Extract the [X, Y] coordinate from the center of the cell holding the provided text.  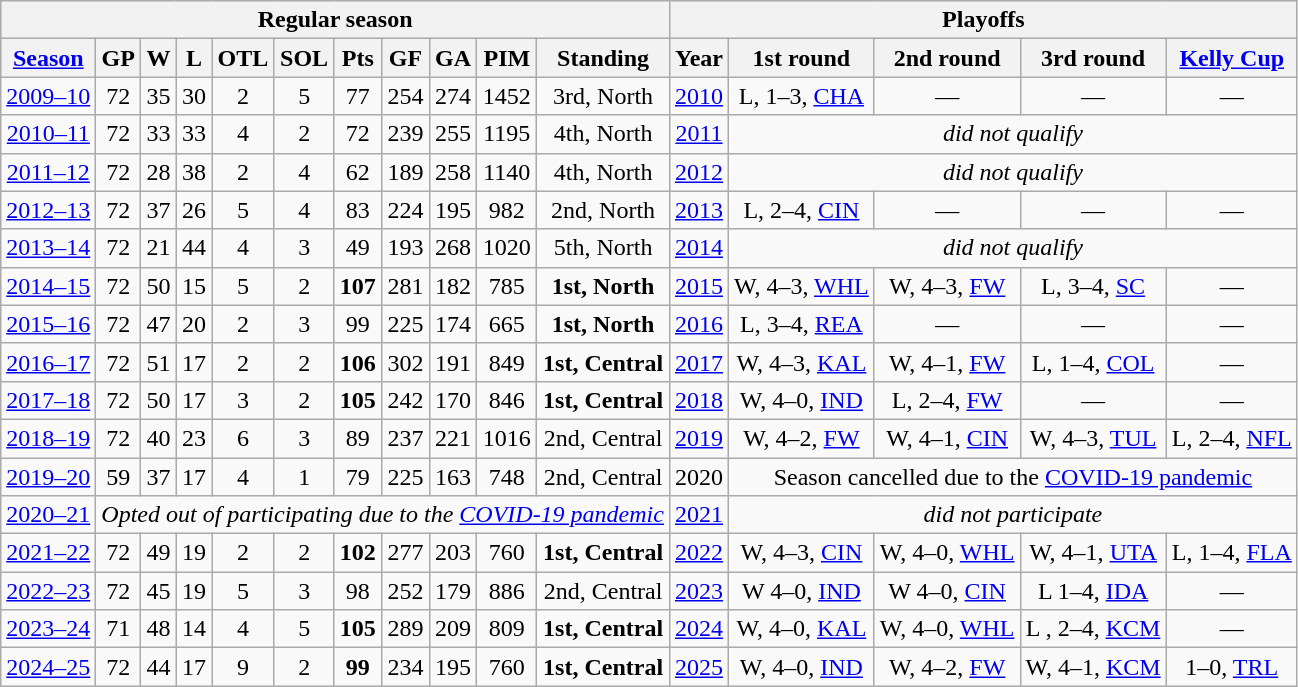
2016–17 [48, 362]
15 [194, 286]
1st round [802, 58]
2019–20 [48, 477]
W, 4–1, CIN [947, 438]
2022–23 [48, 591]
2019 [698, 438]
did not participate [1014, 515]
2016 [698, 324]
W, 4–3, CIN [802, 553]
L, 2–4, FW [947, 400]
2010 [698, 96]
83 [358, 210]
Season cancelled due to the COVID-19 pandemic [1014, 477]
SOL [304, 58]
77 [358, 96]
47 [158, 324]
182 [453, 286]
2011 [698, 134]
Year [698, 58]
W, 4–1, UTA [1093, 553]
179 [453, 591]
1016 [507, 438]
W [158, 58]
289 [406, 629]
L, 1–4, FLA [1232, 553]
2015 [698, 286]
2012 [698, 172]
GP [118, 58]
982 [507, 210]
1140 [507, 172]
W, 4–0, KAL [802, 629]
2009–10 [48, 96]
107 [358, 286]
6 [244, 438]
2012–13 [48, 210]
26 [194, 210]
45 [158, 591]
277 [406, 553]
163 [453, 477]
2022 [698, 553]
38 [194, 172]
21 [158, 248]
59 [118, 477]
79 [358, 477]
40 [158, 438]
1–0, TRL [1232, 667]
237 [406, 438]
254 [406, 96]
2010–11 [48, 134]
665 [507, 324]
98 [358, 591]
28 [158, 172]
1452 [507, 96]
2021–22 [48, 553]
35 [158, 96]
L , 2–4, KCM [1093, 629]
2024 [698, 629]
203 [453, 553]
2015–16 [48, 324]
234 [406, 667]
GF [406, 58]
9 [244, 667]
14 [194, 629]
PIM [507, 58]
193 [406, 248]
252 [406, 591]
242 [406, 400]
748 [507, 477]
Pts [358, 58]
809 [507, 629]
2018–19 [48, 438]
846 [507, 400]
785 [507, 286]
174 [453, 324]
L, 3–4, REA [802, 324]
2nd, North [604, 210]
2020 [698, 477]
302 [406, 362]
W 4–0, IND [802, 591]
30 [194, 96]
W, 4–1, FW [947, 362]
209 [453, 629]
W, 4–1, KCM [1093, 667]
224 [406, 210]
274 [453, 96]
L, 1–4, COL [1093, 362]
189 [406, 172]
W, 4–3, WHL [802, 286]
L, 1–3, CHA [802, 96]
71 [118, 629]
L, 3–4, SC [1093, 286]
Regular season [336, 20]
2018 [698, 400]
L 1–4, IDA [1093, 591]
5th, North [604, 248]
2011–12 [48, 172]
2014–15 [48, 286]
2023–24 [48, 629]
W, 4–3, KAL [802, 362]
Standing [604, 58]
Season [48, 58]
20 [194, 324]
Opted out of participating due to the COVID-19 pandemic [383, 515]
2024–25 [48, 667]
2017 [698, 362]
W, 4–3, TUL [1093, 438]
2025 [698, 667]
170 [453, 400]
W 4–0, CIN [947, 591]
L [194, 58]
239 [406, 134]
886 [507, 591]
3rd round [1093, 58]
2nd round [947, 58]
3rd, North [604, 96]
W, 4–3, FW [947, 286]
OTL [244, 58]
1 [304, 477]
255 [453, 134]
48 [158, 629]
62 [358, 172]
2014 [698, 248]
23 [194, 438]
GA [453, 58]
2023 [698, 591]
221 [453, 438]
Playoffs [983, 20]
L, 2–4, NFL [1232, 438]
2021 [698, 515]
2013–14 [48, 248]
2020–21 [48, 515]
1020 [507, 248]
849 [507, 362]
102 [358, 553]
2017–18 [48, 400]
Kelly Cup [1232, 58]
2013 [698, 210]
268 [453, 248]
258 [453, 172]
51 [158, 362]
89 [358, 438]
281 [406, 286]
191 [453, 362]
106 [358, 362]
L, 2–4, CIN [802, 210]
1195 [507, 134]
